Scan for the cell matching the given text and deliver its [X, Y] coordinate at center. 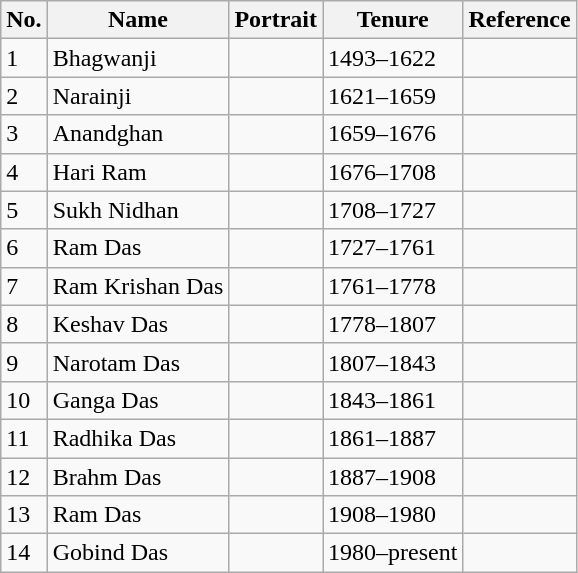
Hari Ram [138, 172]
11 [24, 438]
1861–1887 [393, 438]
No. [24, 20]
Gobind Das [138, 553]
1 [24, 58]
1778–1807 [393, 324]
1908–1980 [393, 515]
7 [24, 286]
Portrait [276, 20]
1887–1908 [393, 477]
9 [24, 362]
Bhagwanji [138, 58]
1708–1727 [393, 210]
Name [138, 20]
Ganga Das [138, 400]
10 [24, 400]
Anandghan [138, 134]
Radhika Das [138, 438]
1761–1778 [393, 286]
12 [24, 477]
3 [24, 134]
8 [24, 324]
Brahm Das [138, 477]
Keshav Das [138, 324]
1676–1708 [393, 172]
2 [24, 96]
1980–present [393, 553]
1843–1861 [393, 400]
Narotam Das [138, 362]
4 [24, 172]
Narainji [138, 96]
1727–1761 [393, 248]
1493–1622 [393, 58]
13 [24, 515]
14 [24, 553]
1807–1843 [393, 362]
6 [24, 248]
Tenure [393, 20]
1659–1676 [393, 134]
Sukh Nidhan [138, 210]
1621–1659 [393, 96]
Ram Krishan Das [138, 286]
5 [24, 210]
Reference [520, 20]
